For the text-containing cell, return its midpoint in [x, y] coordinate format. 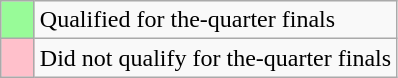
Qualified for the-quarter finals [215, 20]
Did not qualify for the-quarter finals [215, 58]
